For the text-containing cell, return its midpoint in [x, y] coordinate format. 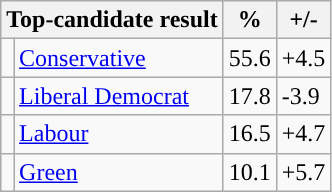
Liberal Democrat [119, 96]
55.6 [250, 58]
16.5 [250, 134]
17.8 [250, 96]
+5.7 [304, 172]
Conservative [119, 58]
-3.9 [304, 96]
Green [119, 172]
+4.5 [304, 58]
+4.7 [304, 134]
Labour [119, 134]
+/- [304, 20]
10.1 [250, 172]
% [250, 20]
Top-candidate result [112, 20]
